Detect which cell encompasses the target text, then output its [X, Y] center coordinate. 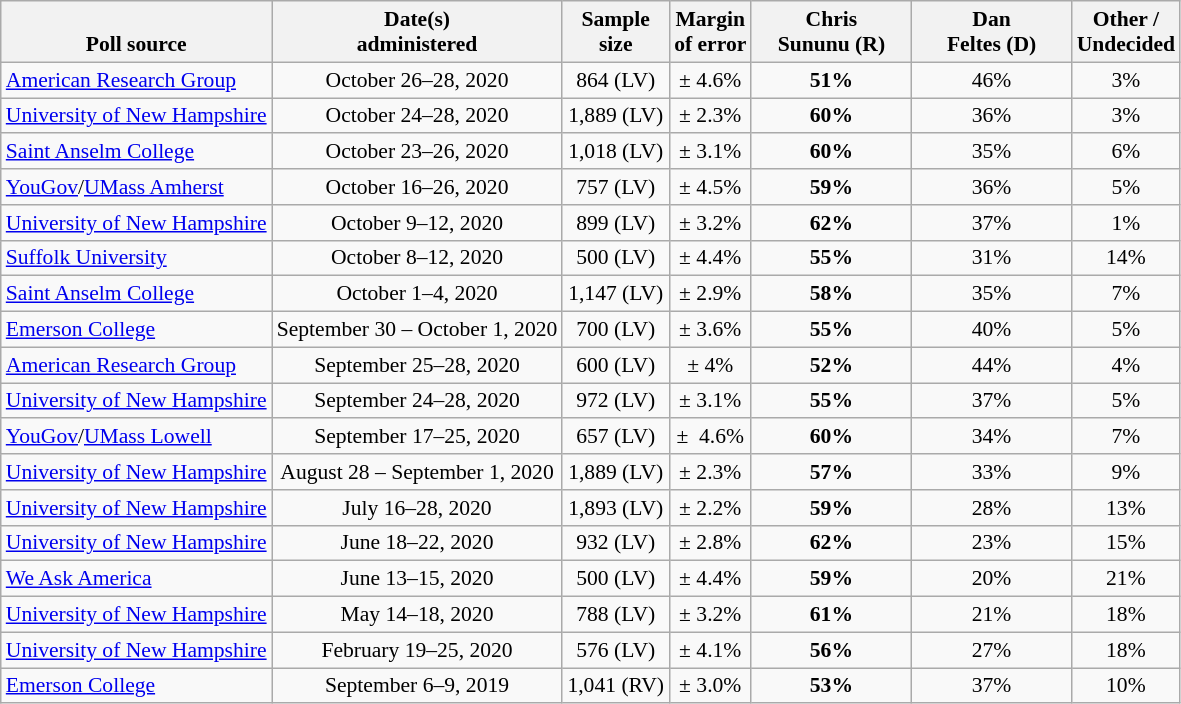
We Ask America [136, 579]
± 2.8% [710, 543]
576 (LV) [616, 650]
± 2.9% [710, 294]
September 24–28, 2020 [418, 401]
June 18–22, 2020 [418, 543]
31% [991, 258]
44% [991, 365]
9% [1126, 472]
October 24–28, 2020 [418, 116]
± 3.0% [710, 686]
10% [1126, 686]
932 (LV) [616, 543]
56% [831, 650]
September 17–25, 2020 [418, 437]
June 13–15, 2020 [418, 579]
657 (LV) [616, 437]
February 19–25, 2020 [418, 650]
ChrisSununu (R) [831, 32]
1% [1126, 223]
October 16–26, 2020 [418, 187]
788 (LV) [616, 615]
15% [1126, 543]
40% [991, 330]
6% [1126, 152]
± 4% [710, 365]
14% [1126, 258]
757 (LV) [616, 187]
52% [831, 365]
28% [991, 508]
Marginof error [710, 32]
October 23–26, 2020 [418, 152]
58% [831, 294]
Other /Undecided [1126, 32]
864 (LV) [616, 80]
53% [831, 686]
July 16–28, 2020 [418, 508]
September 25–28, 2020 [418, 365]
1,041 (RV) [616, 686]
27% [991, 650]
1,147 (LV) [616, 294]
700 (LV) [616, 330]
Samplesize [616, 32]
± 4.1% [710, 650]
October 26–28, 2020 [418, 80]
46% [991, 80]
1,018 (LV) [616, 152]
899 (LV) [616, 223]
September 30 – October 1, 2020 [418, 330]
33% [991, 472]
YouGov/UMass Amherst [136, 187]
September 6–9, 2019 [418, 686]
October 9–12, 2020 [418, 223]
± 4.5% [710, 187]
August 28 – September 1, 2020 [418, 472]
20% [991, 579]
± 3.6% [710, 330]
972 (LV) [616, 401]
61% [831, 615]
600 (LV) [616, 365]
1,893 (LV) [616, 508]
± 2.2% [710, 508]
34% [991, 437]
YouGov/UMass Lowell [136, 437]
October 1–4, 2020 [418, 294]
May 14–18, 2020 [418, 615]
4% [1126, 365]
23% [991, 543]
October 8–12, 2020 [418, 258]
13% [1126, 508]
Suffolk University [136, 258]
DanFeltes (D) [991, 32]
Date(s)administered [418, 32]
Poll source [136, 32]
57% [831, 472]
51% [831, 80]
